For the text-containing cell, return its midpoint in [x, y] coordinate format. 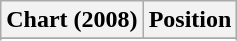
Position [190, 20]
Chart (2008) [72, 20]
